Return (x, y) of the center of cell containing provided text 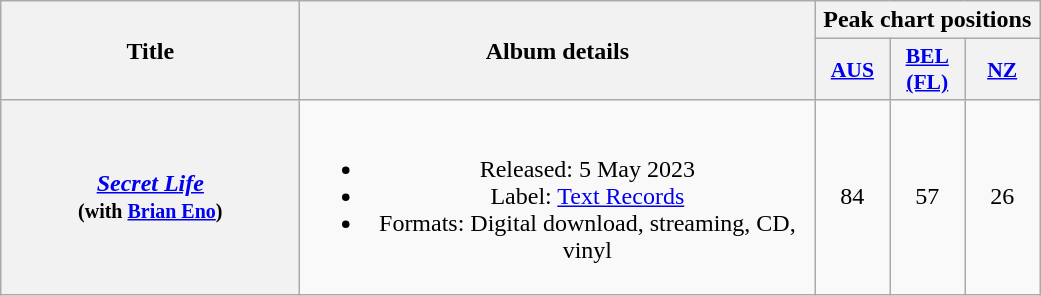
26 (1002, 197)
AUS (852, 70)
84 (852, 197)
Released: 5 May 2023Label: Text RecordsFormats: Digital download, streaming, CD, vinyl (558, 197)
NZ (1002, 70)
Album details (558, 50)
BEL(FL) (928, 70)
57 (928, 197)
Peak chart positions (928, 20)
Title (150, 50)
Secret Life(with Brian Eno) (150, 197)
